Determine the [X, Y] coordinate at the center of the cell enclosing the given text.  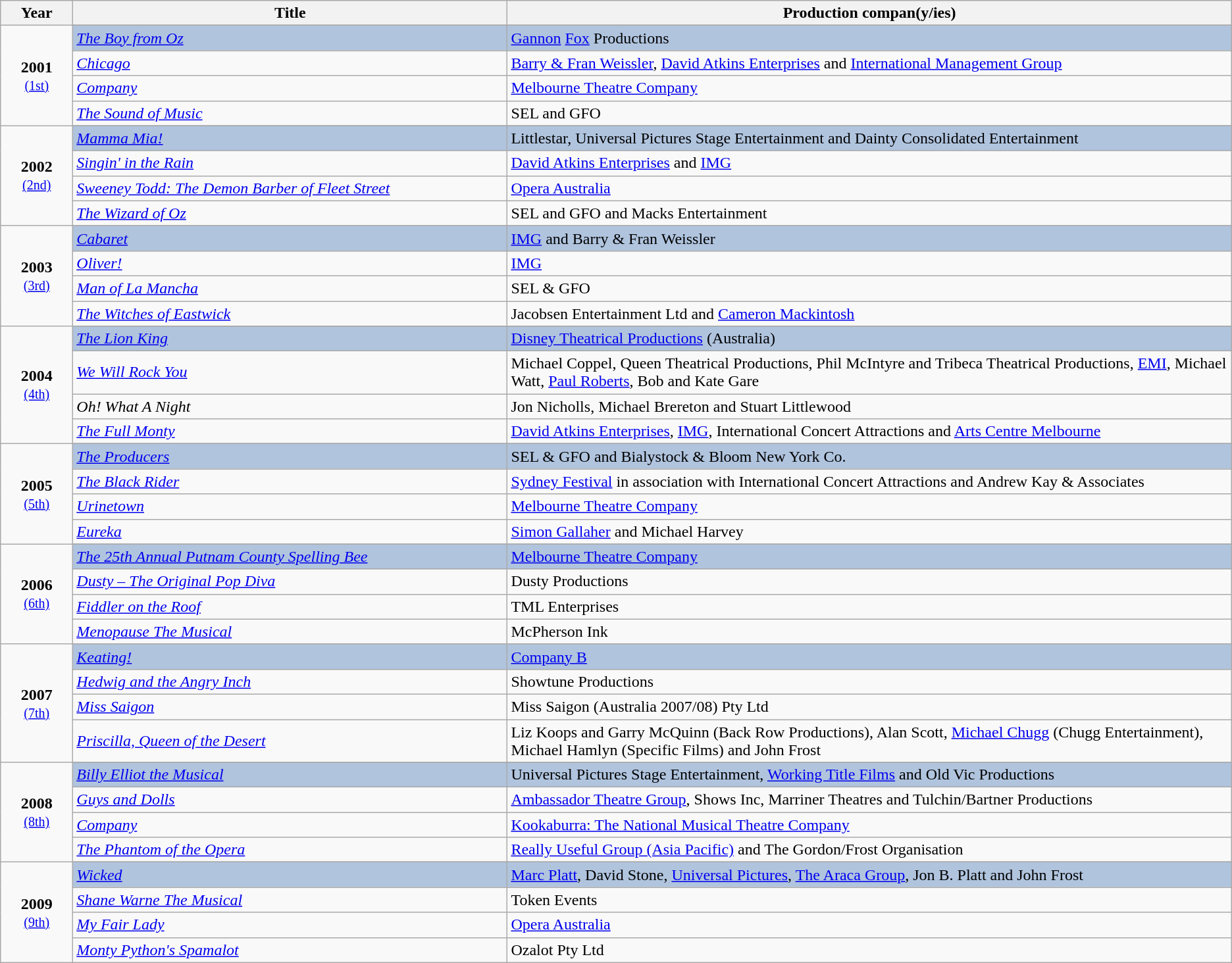
Jon Nicholls, Michael Brereton and Stuart Littlewood [869, 407]
Really Useful Group (Asia Pacific) and The Gordon/Frost Organisation [869, 850]
Universal Pictures Stage Entertainment, Working Title Films and Old Vic Productions [869, 775]
Guys and Dolls [290, 800]
Jacobsen Entertainment Ltd and Cameron Mackintosh [869, 314]
2009(9th) [37, 912]
The Full Monty [290, 432]
Oh! What A Night [290, 407]
Company B [869, 656]
McPherson Ink [869, 631]
2003(3rd) [37, 276]
The Black Rider [290, 481]
We Will Rock You [290, 372]
Monty Python's Spamalot [290, 950]
The Producers [290, 457]
Chicago [290, 63]
Simon Gallaher and Michael Harvey [869, 531]
Miss Saigon [290, 706]
Marc Platt, David Stone, Universal Pictures, The Araca Group, Jon B. Platt and John Frost [869, 875]
SEL & GFO [869, 288]
My Fair Lady [290, 925]
SEL and GFO [869, 113]
2001(1st) [37, 76]
Mamma Mia! [290, 138]
Barry & Fran Weissler, David Atkins Enterprises and International Management Group [869, 63]
Dusty – The Original Pop Diva [290, 581]
David Atkins Enterprises and IMG [869, 163]
Showtune Productions [869, 681]
2005(5th) [37, 494]
The Boy from Oz [290, 38]
Kookaburra: The National Musical Theatre Company [869, 825]
Eureka [290, 531]
Priscilla, Queen of the Desert [290, 741]
The Witches of Eastwick [290, 314]
Token Events [869, 900]
Cabaret [290, 238]
Sweeney Todd: The Demon Barber of Fleet Street [290, 188]
Menopause The Musical [290, 631]
2004(4th) [37, 385]
Keating! [290, 656]
TML Enterprises [869, 606]
Urinetown [290, 506]
The Sound of Music [290, 113]
Production compan(y/ies) [869, 13]
The Lion King [290, 339]
Hedwig and the Angry Inch [290, 681]
2007(7th) [37, 703]
Singin' in the Rain [290, 163]
Title [290, 13]
Oliver! [290, 263]
SEL & GFO and Bialystock & Bloom New York Co. [869, 457]
Littlestar, Universal Pictures Stage Entertainment and Dainty Consolidated Entertainment [869, 138]
David Atkins Enterprises, IMG, International Concert Attractions and Arts Centre Melbourne [869, 432]
The Wizard of Oz [290, 213]
Year [37, 13]
Miss Saigon (Australia 2007/08) Pty Ltd [869, 706]
The Phantom of the Opera [290, 850]
Shane Warne The Musical [290, 900]
IMG and Barry & Fran Weissler [869, 238]
SEL and GFO and Macks Entertainment [869, 213]
Ambassador Theatre Group, Shows Inc, Marriner Theatres and Tulchin/Bartner Productions [869, 800]
Man of La Mancha [290, 288]
2008(8th) [37, 812]
The 25th Annual Putnam County Spelling Bee [290, 556]
Gannon Fox Productions [869, 38]
2006(6th) [37, 594]
Billy Elliot the Musical [290, 775]
Michael Coppel, Queen Theatrical Productions, Phil McIntyre and Tribeca Theatrical Productions, EMI, Michael Watt, Paul Roberts, Bob and Kate Gare [869, 372]
2002(2nd) [37, 176]
Fiddler on the Roof [290, 606]
Dusty Productions [869, 581]
IMG [869, 263]
Disney Theatrical Productions (Australia) [869, 339]
Liz Koops and Garry McQuinn (Back Row Productions), Alan Scott, Michael Chugg (Chugg Entertainment), Michael Hamlyn (Specific Films) and John Frost [869, 741]
Sydney Festival in association with International Concert Attractions and Andrew Kay & Associates [869, 481]
Wicked [290, 875]
Ozalot Pty Ltd [869, 950]
